Extract the [X, Y] coordinate from the center of the cell holding the provided text.  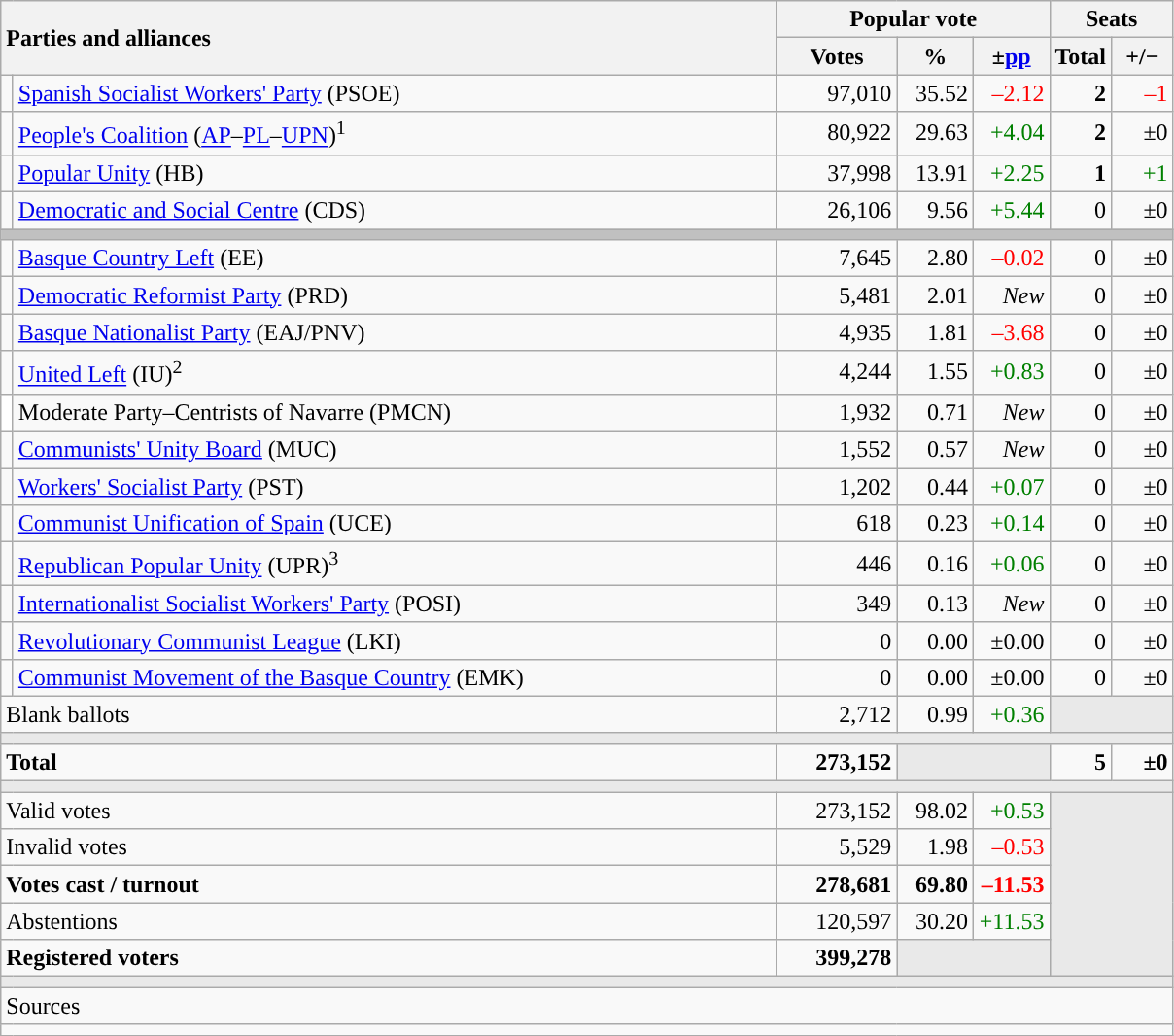
Communists' Unity Board (MUC) [395, 449]
Democratic and Social Centre (CDS) [395, 211]
Valid votes [389, 811]
+0.36 [1011, 714]
Communist Movement of the Basque Country (EMK) [395, 677]
Spanish Socialist Workers' Party (PSOE) [395, 93]
+0.06 [1011, 564]
–0.53 [1011, 847]
5 [1081, 763]
69.80 [935, 884]
1.81 [935, 332]
2.80 [935, 259]
Popular vote [914, 19]
97,010 [837, 93]
13.91 [935, 173]
Registered voters [389, 958]
1.98 [935, 847]
+0.53 [1011, 811]
29.63 [935, 134]
Basque Nationalist Party (EAJ/PNV) [395, 332]
United Left (IU)2 [395, 373]
Votes cast / turnout [389, 884]
1.55 [935, 373]
446 [837, 564]
278,681 [837, 884]
Popular Unity (HB) [395, 173]
7,645 [837, 259]
1,932 [837, 412]
618 [837, 524]
Moderate Party–Centrists of Navarre (PMCN) [395, 412]
37,998 [837, 173]
2,712 [837, 714]
+4.04 [1011, 134]
0.99 [935, 714]
Parties and alliances [389, 38]
+2.25 [1011, 173]
Republican Popular Unity (UPR)3 [395, 564]
0.16 [935, 564]
+1 [1143, 173]
0.57 [935, 449]
Workers' Socialist Party (PST) [395, 487]
0.23 [935, 524]
Sources [587, 1006]
+0.83 [1011, 373]
–2.12 [1011, 93]
% [935, 56]
1,552 [837, 449]
399,278 [837, 958]
+0.07 [1011, 487]
Abstentions [389, 921]
–1 [1143, 93]
People's Coalition (AP–PL–UPN)1 [395, 134]
1 [1081, 173]
Basque Country Left (EE) [395, 259]
Seats [1112, 19]
+5.44 [1011, 211]
Invalid votes [389, 847]
0.13 [935, 604]
±pp [1011, 56]
Votes [837, 56]
35.52 [935, 93]
80,922 [837, 134]
349 [837, 604]
–3.68 [1011, 332]
+/− [1143, 56]
120,597 [837, 921]
5,529 [837, 847]
–11.53 [1011, 884]
Blank ballots [389, 714]
0.44 [935, 487]
Democratic Reformist Party (PRD) [395, 295]
1,202 [837, 487]
Communist Unification of Spain (UCE) [395, 524]
Revolutionary Communist League (LKI) [395, 640]
30.20 [935, 921]
+0.14 [1011, 524]
2.01 [935, 295]
98.02 [935, 811]
+11.53 [1011, 921]
0.71 [935, 412]
5,481 [837, 295]
9.56 [935, 211]
–0.02 [1011, 259]
4,244 [837, 373]
4,935 [837, 332]
Internationalist Socialist Workers' Party (POSI) [395, 604]
26,106 [837, 211]
